Extract the (x, y) coordinate from the center of the cell holding the provided text.  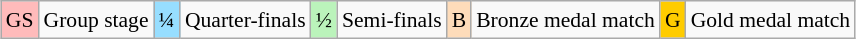
¼ (167, 20)
½ (324, 20)
Gold medal match (771, 20)
G (673, 20)
Bronze medal match (566, 20)
GS (20, 20)
B (460, 20)
Quarter-finals (246, 20)
Semi-finals (392, 20)
Group stage (96, 20)
